Find where the given text appears and provide that cell's center as (x, y) coordinate. 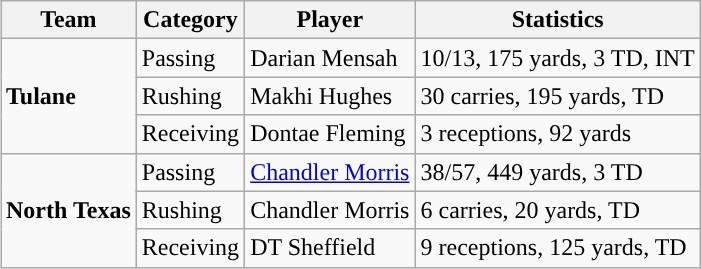
9 receptions, 125 yards, TD (558, 248)
Category (190, 20)
Player (330, 20)
Makhi Hughes (330, 96)
North Texas (68, 210)
DT Sheffield (330, 248)
38/57, 449 yards, 3 TD (558, 172)
Statistics (558, 20)
Tulane (68, 96)
Darian Mensah (330, 58)
Team (68, 20)
Dontae Fleming (330, 134)
3 receptions, 92 yards (558, 134)
30 carries, 195 yards, TD (558, 96)
6 carries, 20 yards, TD (558, 210)
10/13, 175 yards, 3 TD, INT (558, 58)
